Detect which cell encompasses the target text, then output its (x, y) center coordinate. 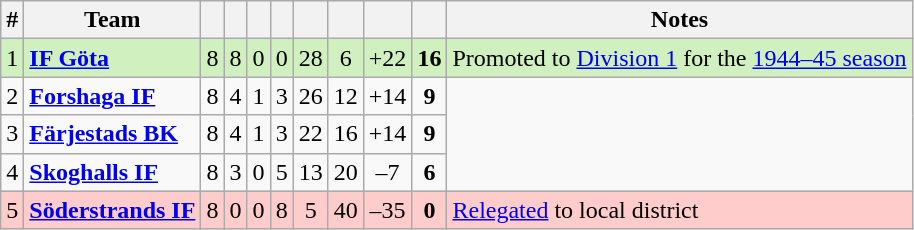
Söderstrands IF (112, 210)
40 (346, 210)
2 (12, 96)
Forshaga IF (112, 96)
Skoghalls IF (112, 172)
26 (310, 96)
Färjestads BK (112, 134)
20 (346, 172)
–7 (388, 172)
22 (310, 134)
28 (310, 58)
–35 (388, 210)
# (12, 20)
IF Göta (112, 58)
Relegated to local district (680, 210)
13 (310, 172)
+22 (388, 58)
Notes (680, 20)
Promoted to Division 1 for the 1944–45 season (680, 58)
Team (112, 20)
12 (346, 96)
